Detect which cell encompasses the target text, then output its [X, Y] center coordinate. 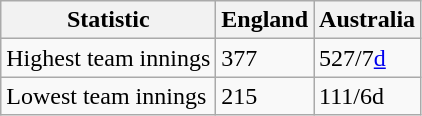
Australia [368, 20]
215 [265, 96]
111/6d [368, 96]
Lowest team innings [108, 96]
377 [265, 58]
Highest team innings [108, 58]
England [265, 20]
527/7d [368, 58]
Statistic [108, 20]
